Capture the cell that displays the provided text and extract its [x, y] central coordinate. 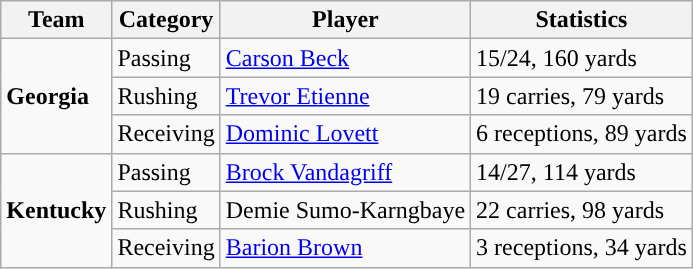
19 carries, 79 yards [582, 96]
Player [345, 20]
6 receptions, 89 yards [582, 134]
14/27, 114 yards [582, 172]
Carson Beck [345, 58]
Category [166, 20]
Demie Sumo-Karngbaye [345, 210]
22 carries, 98 yards [582, 210]
Kentucky [56, 210]
Team [56, 20]
15/24, 160 yards [582, 58]
Statistics [582, 20]
Barion Brown [345, 248]
Georgia [56, 96]
Brock Vandagriff [345, 172]
Trevor Etienne [345, 96]
3 receptions, 34 yards [582, 248]
Dominic Lovett [345, 134]
